Determine the [X, Y] coordinate at the center of the cell enclosing the given text.  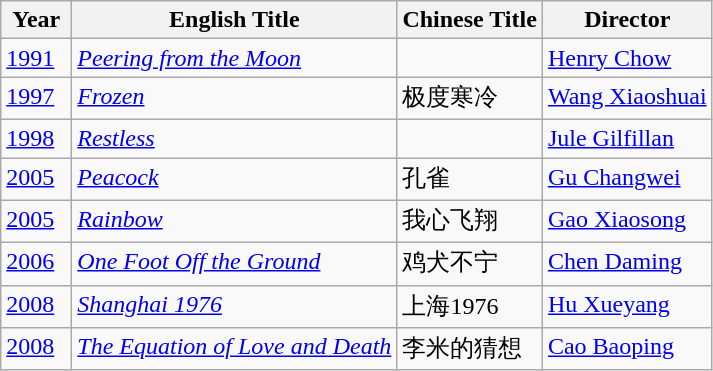
1998 [36, 138]
Director [627, 20]
Henry Chow [627, 58]
English Title [234, 20]
2006 [36, 264]
Frozen [234, 98]
Chen Daming [627, 264]
Shanghai 1976 [234, 306]
Restless [234, 138]
Chinese Title [470, 20]
李米的猜想 [470, 350]
Gao Xiaosong [627, 222]
我心飞翔 [470, 222]
Jule Gilfillan [627, 138]
Gu Changwei [627, 180]
孔雀 [470, 180]
Rainbow [234, 222]
Peering from the Moon [234, 58]
极度寒冷 [470, 98]
上海1976 [470, 306]
Wang Xiaoshuai [627, 98]
Cao Baoping [627, 350]
鸡犬不宁 [470, 264]
1997 [36, 98]
Hu Xueyang [627, 306]
Year [36, 20]
The Equation of Love and Death [234, 350]
Peacock [234, 180]
One Foot Off the Ground [234, 264]
1991 [36, 58]
